Provide the [X, Y] coordinate of the cell's center where the given text is located.  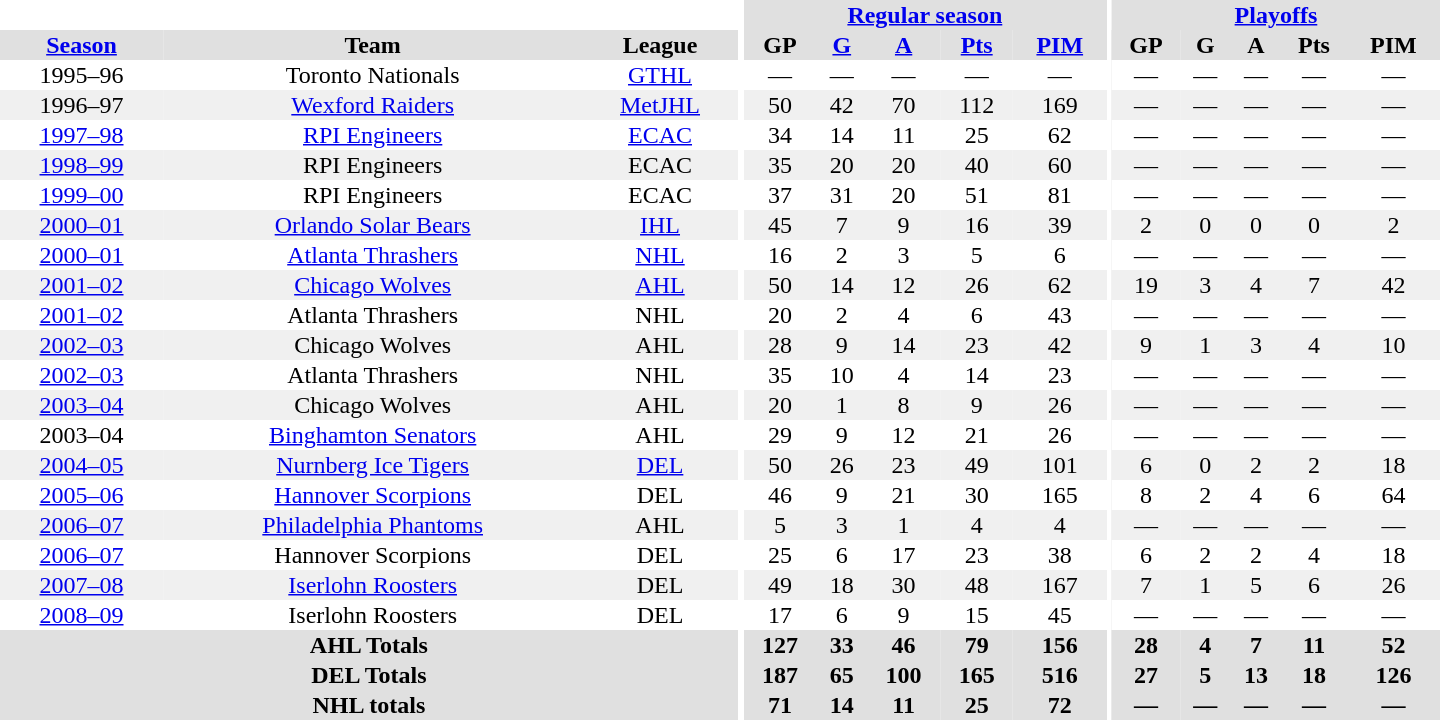
167 [1060, 585]
72 [1060, 705]
Season [82, 45]
Playoffs [1276, 15]
1995–96 [82, 75]
39 [1060, 225]
156 [1060, 645]
38 [1060, 555]
2007–08 [82, 585]
2008–09 [82, 615]
League [660, 45]
52 [1394, 645]
126 [1394, 675]
27 [1146, 675]
65 [842, 675]
Orlando Solar Bears [372, 225]
101 [1060, 465]
71 [780, 705]
51 [976, 195]
NHL totals [369, 705]
100 [904, 675]
GTHL [660, 75]
127 [780, 645]
48 [976, 585]
81 [1060, 195]
112 [976, 105]
79 [976, 645]
1996–97 [82, 105]
13 [1256, 675]
Nurnberg Ice Tigers [372, 465]
31 [842, 195]
1998–99 [82, 165]
60 [1060, 165]
Regular season [924, 15]
33 [842, 645]
34 [780, 135]
70 [904, 105]
DEL Totals [369, 675]
Team [372, 45]
37 [780, 195]
IHL [660, 225]
Wexford Raiders [372, 105]
187 [780, 675]
AHL Totals [369, 645]
2005–06 [82, 495]
Toronto Nationals [372, 75]
19 [1146, 285]
MetJHL [660, 105]
1997–98 [82, 135]
Philadelphia Phantoms [372, 525]
2004–05 [82, 465]
15 [976, 615]
169 [1060, 105]
Binghamton Senators [372, 435]
516 [1060, 675]
40 [976, 165]
64 [1394, 495]
1999–00 [82, 195]
43 [1060, 315]
29 [780, 435]
